Return the (x, y) coordinate for the center point of the cell that contains the specified text.  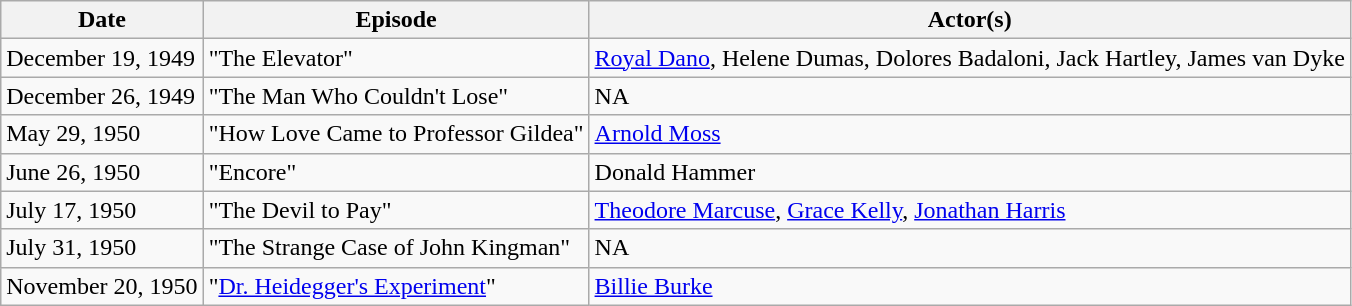
Theodore Marcuse, Grace Kelly, Jonathan Harris (970, 210)
Billie Burke (970, 286)
"Dr. Heidegger's Experiment" (396, 286)
Episode (396, 20)
December 26, 1949 (102, 96)
Donald Hammer (970, 172)
"The Devil to Pay" (396, 210)
December 19, 1949 (102, 58)
July 17, 1950 (102, 210)
November 20, 1950 (102, 286)
Date (102, 20)
"The Elevator" (396, 58)
"The Strange Case of John Kingman" (396, 248)
Actor(s) (970, 20)
"The Man Who Couldn't Lose" (396, 96)
"How Love Came to Professor Gildea" (396, 134)
May 29, 1950 (102, 134)
Arnold Moss (970, 134)
Royal Dano, Helene Dumas, Dolores Badaloni, Jack Hartley, James van Dyke (970, 58)
June 26, 1950 (102, 172)
July 31, 1950 (102, 248)
"Encore" (396, 172)
